Locate the cell with the specified text and output its [x, y] center coordinate. 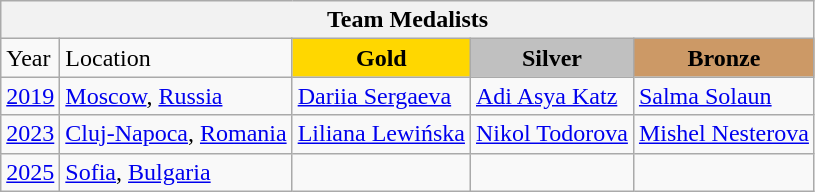
Nikol Todorova [552, 134]
Silver [552, 58]
2023 [30, 134]
Salma Solaun [724, 96]
Bronze [724, 58]
Cluj-Napoca, Romania [176, 134]
Moscow, Russia [176, 96]
Gold [381, 58]
2019 [30, 96]
2025 [30, 172]
Year [30, 58]
Adi Asya Katz [552, 96]
Liliana Lewińska [381, 134]
Mishel Nesterova [724, 134]
Team Medalists [408, 20]
Sofia, Bulgaria [176, 172]
Location [176, 58]
Dariia Sergaeva [381, 96]
